From the cell containing the given text, extract its center point as (x, y) coordinate. 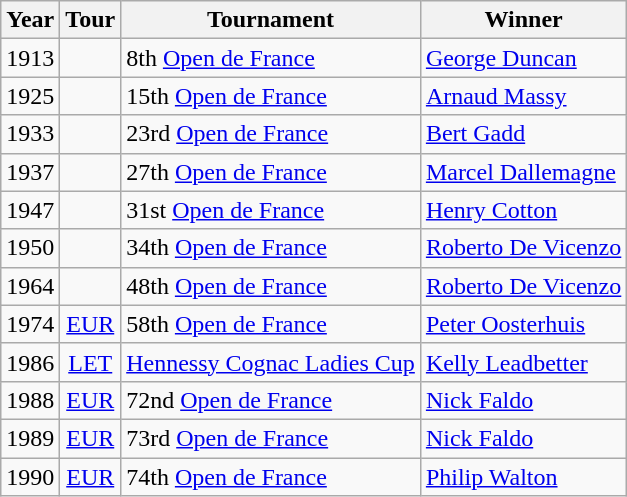
Henry Cotton (523, 210)
Tour (90, 20)
1964 (30, 286)
1988 (30, 400)
23rd Open de France (271, 134)
1913 (30, 58)
Philip Walton (523, 477)
Winner (523, 20)
1937 (30, 172)
1990 (30, 477)
72nd Open de France (271, 400)
15th Open de France (271, 96)
74th Open de France (271, 477)
Hennessy Cognac Ladies Cup (271, 362)
George Duncan (523, 58)
34th Open de France (271, 248)
73rd Open de France (271, 438)
48th Open de France (271, 286)
1974 (30, 324)
Kelly Leadbetter (523, 362)
1950 (30, 248)
58th Open de France (271, 324)
Marcel Dallemagne (523, 172)
1933 (30, 134)
Tournament (271, 20)
1925 (30, 96)
27th Open de France (271, 172)
31st Open de France (271, 210)
1947 (30, 210)
LET (90, 362)
Peter Oosterhuis (523, 324)
Bert Gadd (523, 134)
Year (30, 20)
1989 (30, 438)
Arnaud Massy (523, 96)
8th Open de France (271, 58)
1986 (30, 362)
